Find where the given text appears and provide that cell's center as (x, y) coordinate. 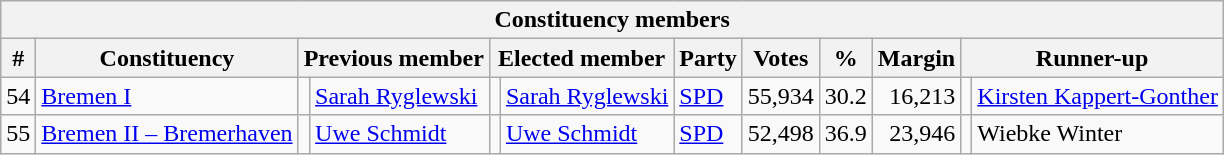
Bremen I (167, 96)
Constituency (167, 58)
55,934 (780, 96)
Previous member (394, 58)
Constituency members (612, 20)
23,946 (916, 134)
30.2 (846, 96)
52,498 (780, 134)
Party (708, 58)
Wiebke Winter (1098, 134)
Elected member (581, 58)
16,213 (916, 96)
Bremen II – Bremerhaven (167, 134)
Margin (916, 58)
Votes (780, 58)
36.9 (846, 134)
55 (18, 134)
# (18, 58)
Runner-up (1092, 58)
% (846, 58)
Kirsten Kappert-Gonther (1098, 96)
54 (18, 96)
